Determine the [x, y] coordinate at the center of the cell enclosing the given text.  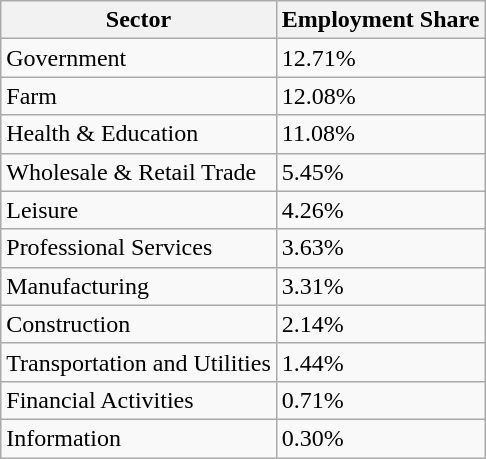
Construction [139, 324]
Sector [139, 20]
11.08% [380, 134]
Employment Share [380, 20]
Financial Activities [139, 400]
Information [139, 438]
4.26% [380, 210]
Farm [139, 96]
Government [139, 58]
12.08% [380, 96]
3.31% [380, 286]
Transportation and Utilities [139, 362]
Wholesale & Retail Trade [139, 172]
Leisure [139, 210]
12.71% [380, 58]
0.30% [380, 438]
1.44% [380, 362]
5.45% [380, 172]
3.63% [380, 248]
Professional Services [139, 248]
Health & Education [139, 134]
Manufacturing [139, 286]
0.71% [380, 400]
2.14% [380, 324]
